Output the (x, y) coordinate of the center of the cell containing the given text.  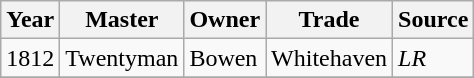
Owner (225, 20)
Trade (330, 20)
Master (122, 20)
Year (30, 20)
LR (434, 58)
Whitehaven (330, 58)
1812 (30, 58)
Twentyman (122, 58)
Source (434, 20)
Bowen (225, 58)
